From the cell containing the given text, extract its center point as (X, Y) coordinate. 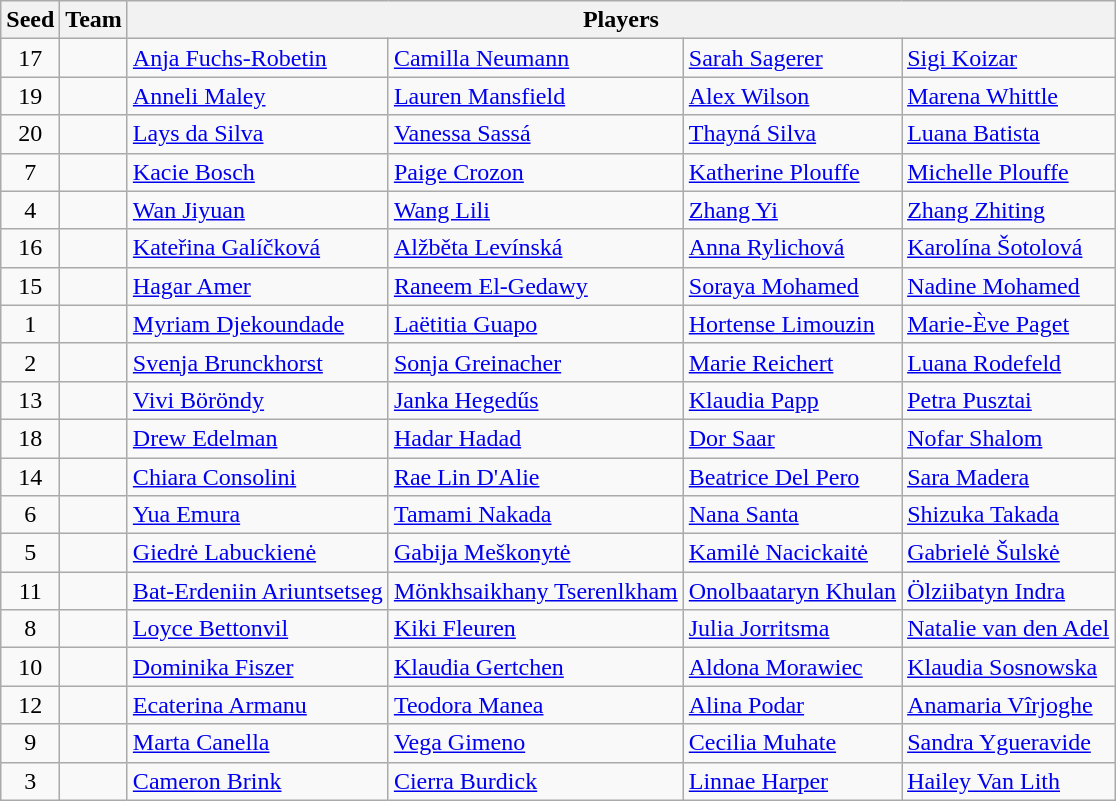
Sonja Greinacher (536, 362)
Laëtitia Guapo (536, 324)
Wan Jiyuan (258, 210)
Yua Emura (258, 515)
Nana Santa (792, 515)
Loyce Bettonvil (258, 629)
Nadine Mohamed (1008, 286)
Zhang Yi (792, 210)
Hortense Limouzin (792, 324)
Kateřina Galíčková (258, 248)
Team (94, 20)
Kamilė Nacickaitė (792, 553)
Players (620, 20)
12 (30, 705)
Anna Rylichová (792, 248)
Sara Madera (1008, 477)
Ölziibatyn Indra (1008, 591)
Katherine Plouffe (792, 172)
Svenja Brunckhorst (258, 362)
Karolína Šotolová (1008, 248)
Janka Hegedűs (536, 400)
Gabija Meškonytė (536, 553)
Giedrė Labuckienė (258, 553)
Vanessa Sassá (536, 134)
Zhang Zhiting (1008, 210)
Ecaterina Armanu (258, 705)
Seed (30, 20)
15 (30, 286)
Drew Edelman (258, 438)
Alina Podar (792, 705)
Paige Crozon (536, 172)
Marie Reichert (792, 362)
Hailey Van Lith (1008, 781)
Lays da Silva (258, 134)
Luana Rodefeld (1008, 362)
Mönkhsaikhany Tserenlkham (536, 591)
Marena Whittle (1008, 96)
Soraya Mohamed (792, 286)
Anja Fuchs-Robetin (258, 58)
Tamami Nakada (536, 515)
Anamaria Vîrjoghe (1008, 705)
Shizuka Takada (1008, 515)
Vega Gimeno (536, 743)
Hadar Hadad (536, 438)
10 (30, 667)
Klaudia Sosnowska (1008, 667)
Cecilia Muhate (792, 743)
18 (30, 438)
17 (30, 58)
13 (30, 400)
Gabrielė Šulskė (1008, 553)
Myriam Djekoundade (258, 324)
6 (30, 515)
Cierra Burdick (536, 781)
16 (30, 248)
Klaudia Papp (792, 400)
Sigi Koizar (1008, 58)
Kiki Fleuren (536, 629)
3 (30, 781)
Sandra Ygueravide (1008, 743)
Linnae Harper (792, 781)
Camilla Neumann (536, 58)
Rae Lin D'Alie (536, 477)
2 (30, 362)
14 (30, 477)
Alex Wilson (792, 96)
Marta Canella (258, 743)
Wang Lili (536, 210)
Julia Jorritsma (792, 629)
Beatrice Del Pero (792, 477)
Anneli Maley (258, 96)
Nofar Shalom (1008, 438)
1 (30, 324)
Dominika Fiszer (258, 667)
Lauren Mansfield (536, 96)
Chiara Consolini (258, 477)
Sarah Sagerer (792, 58)
Alžběta Levínská (536, 248)
Luana Batista (1008, 134)
Thayná Silva (792, 134)
Raneem El-Gedawy (536, 286)
Petra Pusztai (1008, 400)
19 (30, 96)
4 (30, 210)
9 (30, 743)
Teodora Manea (536, 705)
20 (30, 134)
Natalie van den Adel (1008, 629)
Aldona Morawiec (792, 667)
Kacie Bosch (258, 172)
11 (30, 591)
Bat-Erdeniin Ariuntsetseg (258, 591)
Hagar Amer (258, 286)
Marie-Ève Paget (1008, 324)
8 (30, 629)
7 (30, 172)
Cameron Brink (258, 781)
Vivi Böröndy (258, 400)
Michelle Plouffe (1008, 172)
Onolbaataryn Khulan (792, 591)
Klaudia Gertchen (536, 667)
Dor Saar (792, 438)
5 (30, 553)
